Find where the given text appears and provide that cell's center as (x, y) coordinate. 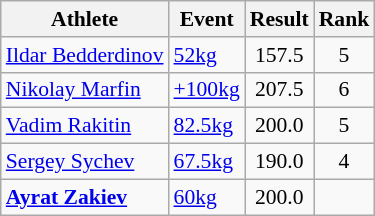
52kg (207, 55)
+100kg (207, 90)
Ayrat Zakiev (85, 197)
157.5 (280, 55)
4 (344, 162)
Vadim Rakitin (85, 126)
60kg (207, 197)
Nikolay Marfin (85, 90)
Result (280, 19)
207.5 (280, 90)
82.5kg (207, 126)
Sergey Sychev (85, 162)
Ildar Bedderdinov (85, 55)
Event (207, 19)
6 (344, 90)
Rank (344, 19)
190.0 (280, 162)
67.5kg (207, 162)
Athlete (85, 19)
